Provide the [x, y] coordinate of the cell's center where the given text is located.  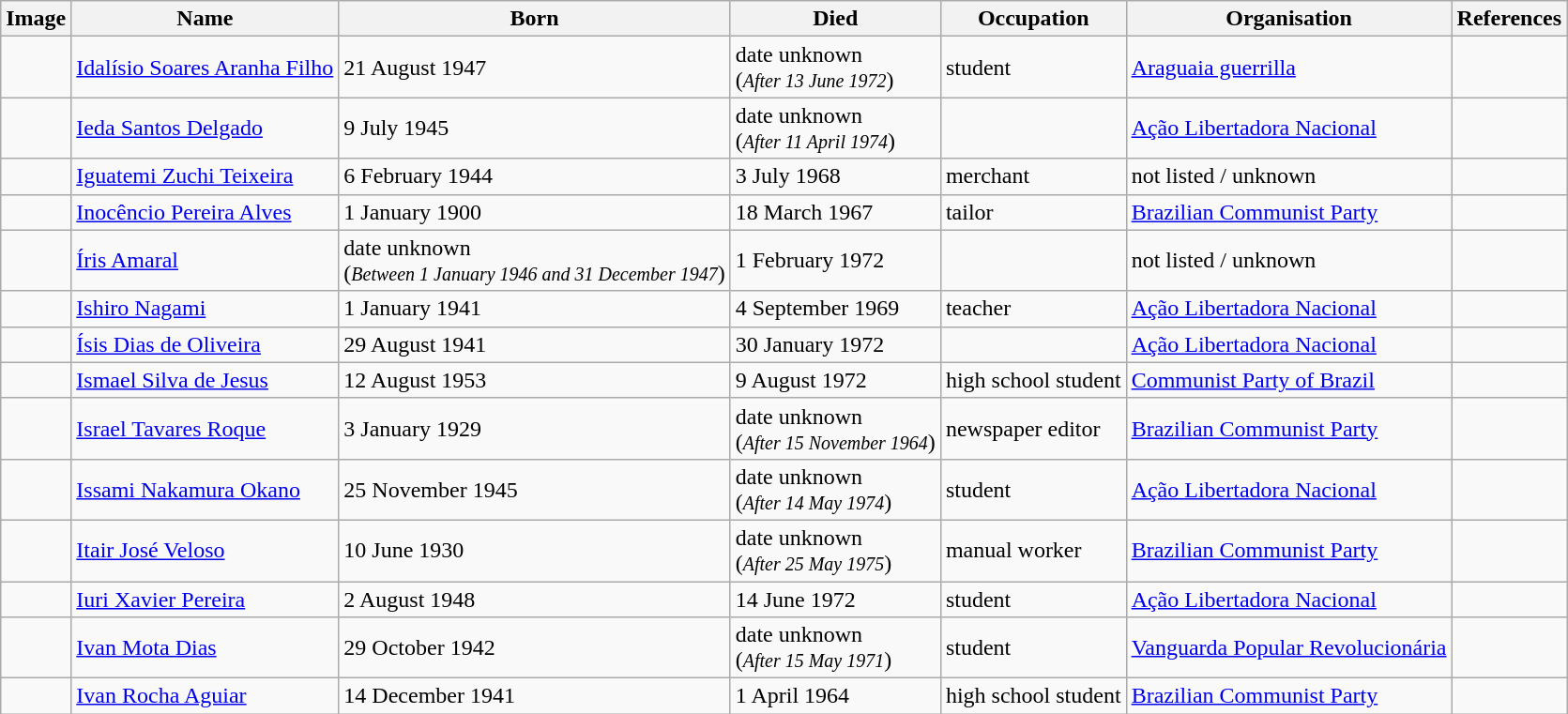
Died [835, 19]
Íris Amaral [205, 261]
Communist Party of Brazil [1289, 380]
date unknown(After 15 November 1964) [835, 428]
Inocêncio Pereira Alves [205, 212]
Vanguarda Popular Revolucionária [1289, 647]
1 January 1900 [535, 212]
date unknown(Between 1 January 1946 and 31 December 1947) [535, 261]
14 December 1941 [535, 696]
Ivan Mota Dias [205, 647]
Iguatemi Zuchi Teixeira [205, 176]
30 January 1972 [835, 344]
Ismael Silva de Jesus [205, 380]
date unknown(After 25 May 1975) [835, 550]
Issami Nakamura Okano [205, 490]
2 August 1948 [535, 600]
References [1509, 19]
Araguaia guerrilla [1289, 68]
3 January 1929 [535, 428]
Born [535, 19]
Itair José Veloso [205, 550]
teacher [1033, 309]
4 September 1969 [835, 309]
Ísis Dias de Oliveira [205, 344]
date unknown(After 15 May 1971) [835, 647]
date unknown(After 13 June 1972) [835, 68]
1 January 1941 [535, 309]
25 November 1945 [535, 490]
manual worker [1033, 550]
29 October 1942 [535, 647]
14 June 1972 [835, 600]
Name [205, 19]
Iuri Xavier Pereira [205, 600]
12 August 1953 [535, 380]
merchant [1033, 176]
Ishiro Nagami [205, 309]
Ieda Santos Delgado [205, 128]
18 March 1967 [835, 212]
Organisation [1289, 19]
date unknown(After 11 April 1974) [835, 128]
1 February 1972 [835, 261]
Image [36, 19]
Israel Tavares Roque [205, 428]
29 August 1941 [535, 344]
Idalísio Soares Aranha Filho [205, 68]
tailor [1033, 212]
date unknown(After 14 May 1974) [835, 490]
9 July 1945 [535, 128]
newspaper editor [1033, 428]
10 June 1930 [535, 550]
Occupation [1033, 19]
21 August 1947 [535, 68]
1 April 1964 [835, 696]
3 July 1968 [835, 176]
9 August 1972 [835, 380]
6 February 1944 [535, 176]
Ivan Rocha Aguiar [205, 696]
